Output the (X, Y) coordinate of the center of the cell containing the given text.  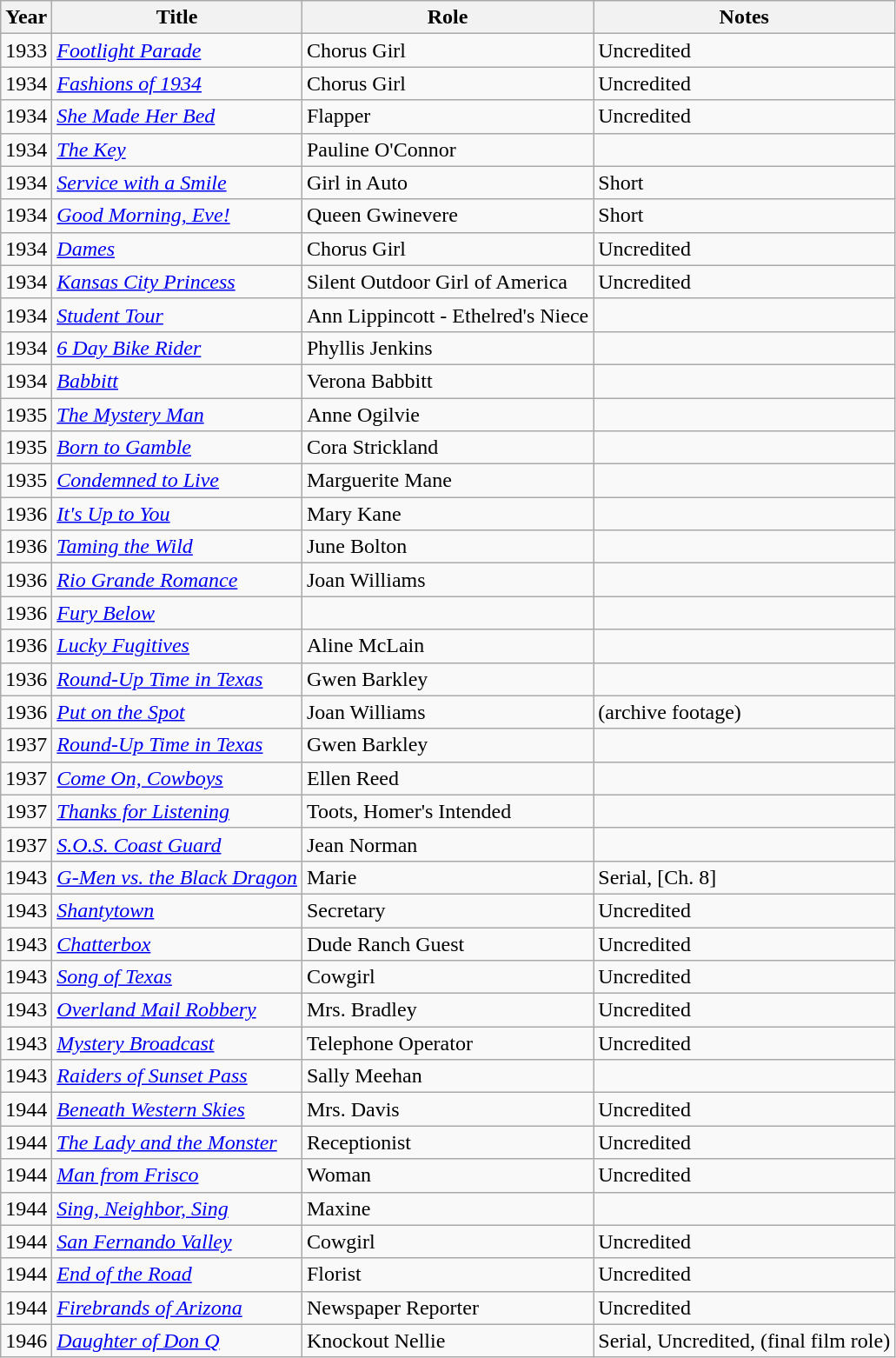
Anne Ogilvie (447, 415)
Newspaper Reporter (447, 1308)
Woman (447, 1175)
Pauline O'Connor (447, 150)
6 Day Bike Rider (177, 348)
Beneath Western Skies (177, 1109)
Fury Below (177, 613)
Marguerite Mane (447, 481)
Mary Kane (447, 514)
Rio Grande Romance (177, 580)
Fashions of 1934 (177, 83)
Dames (177, 249)
Lucky Fugitives (177, 646)
Overland Mail Robbery (177, 1010)
San Fernando Valley (177, 1242)
Thanks for Listening (177, 811)
Jean Norman (447, 844)
G-Men vs. the Black Dragon (177, 877)
Queen Gwinevere (447, 216)
Mystery Broadcast (177, 1043)
Notes (744, 17)
The Key (177, 150)
Raiders of Sunset Pass (177, 1076)
1946 (26, 1341)
Daughter of Don Q (177, 1341)
Mrs. Davis (447, 1109)
Firebrands of Arizona (177, 1308)
Service with a Smile (177, 183)
Chatterbox (177, 943)
Flapper (447, 116)
Sally Meehan (447, 1076)
Shantytown (177, 910)
Year (26, 17)
Serial, [Ch. 8] (744, 877)
Dude Ranch Guest (447, 943)
Babbitt (177, 381)
Sing, Neighbor, Sing (177, 1208)
Good Morning, Eve! (177, 216)
(archive footage) (744, 712)
Come On, Cowboys (177, 778)
It's Up to You (177, 514)
Role (447, 17)
The Mystery Man (177, 415)
Toots, Homer's Intended (447, 811)
Florist (447, 1275)
Silent Outdoor Girl of America (447, 282)
Phyllis Jenkins (447, 348)
Mrs. Bradley (447, 1010)
Girl in Auto (447, 183)
June Bolton (447, 547)
Verona Babbitt (447, 381)
End of the Road (177, 1275)
Born to Gamble (177, 448)
Taming the Wild (177, 547)
Receptionist (447, 1142)
Put on the Spot (177, 712)
Condemned to Live (177, 481)
Maxine (447, 1208)
Cora Strickland (447, 448)
Telephone Operator (447, 1043)
Ellen Reed (447, 778)
Ann Lippincott - Ethelred's Niece (447, 315)
She Made Her Bed (177, 116)
Serial, Uncredited, (final film role) (744, 1341)
Knockout Nellie (447, 1341)
1933 (26, 50)
Secretary (447, 910)
Marie (447, 877)
Song of Texas (177, 977)
Student Tour (177, 315)
The Lady and the Monster (177, 1142)
S.O.S. Coast Guard (177, 844)
Man from Frisco (177, 1175)
Aline McLain (447, 646)
Kansas City Princess (177, 282)
Footlight Parade (177, 50)
Title (177, 17)
